Scan for the cell matching the given text and deliver its [X, Y] coordinate at center. 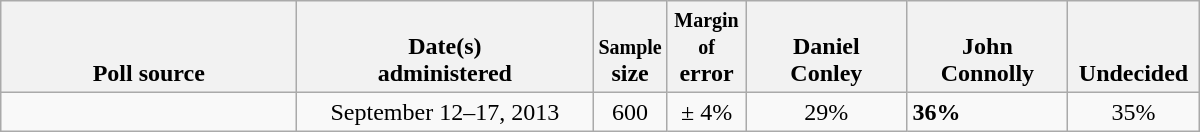
29% [826, 112]
± 4% [706, 112]
Date(s)administered [445, 47]
600 [630, 112]
Samplesize [630, 47]
Undecided [1134, 47]
Margin oferror [706, 47]
35% [1134, 112]
DanielConley [826, 47]
Poll source [149, 47]
JohnConnolly [988, 47]
36% [988, 112]
September 12–17, 2013 [445, 112]
